Extract the [X, Y] coordinate from the center of the cell holding the provided text.  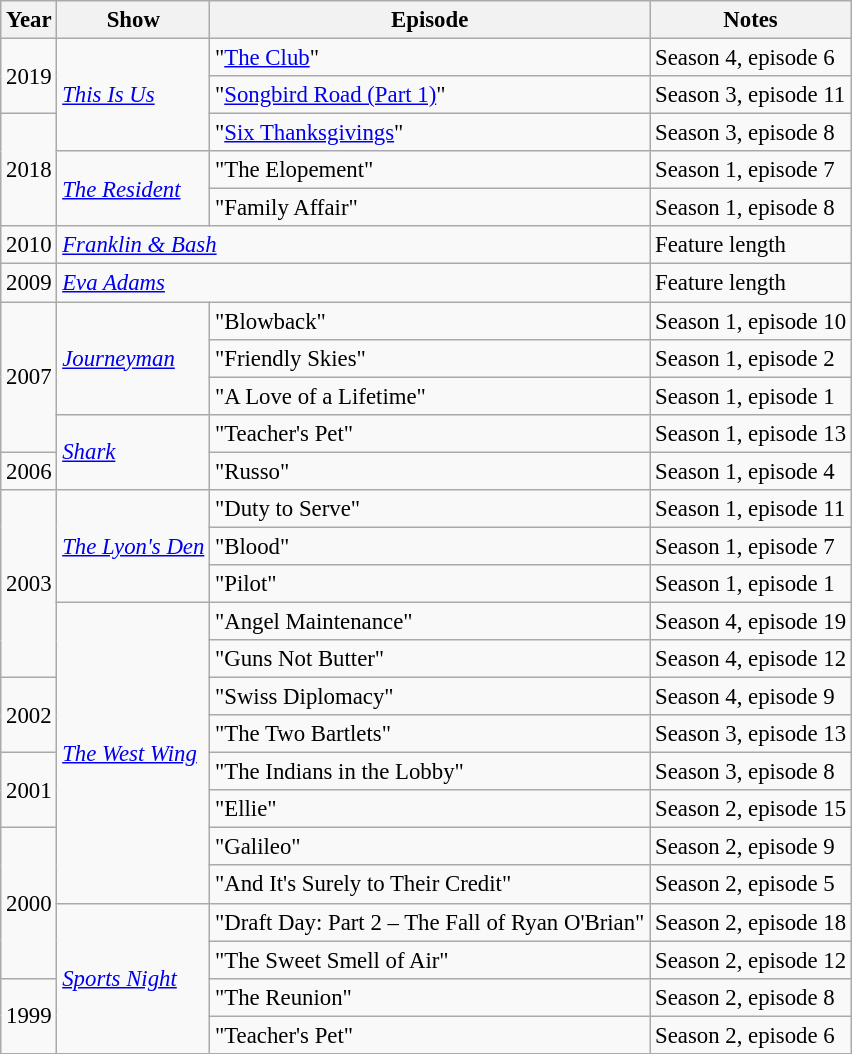
2000 [29, 903]
2009 [29, 283]
"And It's Surely to Their Credit" [430, 885]
2018 [29, 170]
Eva Adams [354, 283]
"Russo" [430, 471]
1999 [29, 1016]
Season 1, episode 11 [751, 509]
Notes [751, 20]
2006 [29, 471]
"Duty to Serve" [430, 509]
"Songbird Road (Part 1)" [430, 95]
"Family Affair" [430, 208]
The West Wing [134, 752]
This Is Us [134, 96]
Show [134, 20]
"Blowback" [430, 321]
The Lyon's Den [134, 546]
Season 1, episode 13 [751, 433]
Season 3, episode 13 [751, 734]
"Blood" [430, 546]
Season 2, episode 5 [751, 885]
"Swiss Diplomacy" [430, 697]
Season 2, episode 8 [751, 997]
"Angel Maintenance" [430, 621]
Season 4, episode 19 [751, 621]
2019 [29, 76]
Season 2, episode 12 [751, 960]
"Six Thanksgivings" [430, 133]
Season 2, episode 18 [751, 922]
Season 1, episode 8 [751, 208]
Journeyman [134, 358]
"The Indians in the Lobby" [430, 772]
Season 1, episode 4 [751, 471]
"Ellie" [430, 809]
Season 4, episode 6 [751, 58]
"The Two Bartlets" [430, 734]
Franklin & Bash [354, 245]
"Guns Not Butter" [430, 659]
Season 2, episode 15 [751, 809]
"Draft Day: Part 2 – The Fall of Ryan O'Brian" [430, 922]
2002 [29, 716]
"Galileo" [430, 847]
Season 1, episode 2 [751, 358]
"The Elopement" [430, 170]
Year [29, 20]
2007 [29, 377]
"Friendly Skies" [430, 358]
Shark [134, 452]
2001 [29, 790]
Season 4, episode 9 [751, 697]
Season 4, episode 12 [751, 659]
Season 2, episode 9 [751, 847]
2010 [29, 245]
"The Sweet Smell of Air" [430, 960]
Season 2, episode 6 [751, 1035]
"The Reunion" [430, 997]
2003 [29, 584]
Season 1, episode 10 [751, 321]
Sports Night [134, 978]
"A Love of a Lifetime" [430, 396]
"The Club" [430, 58]
The Resident [134, 188]
"Pilot" [430, 584]
Season 3, episode 11 [751, 95]
Episode [430, 20]
